For the text-containing cell, return its midpoint in [X, Y] coordinate format. 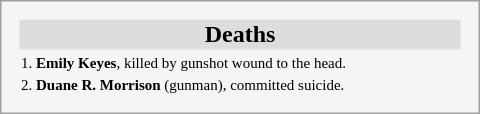
Deaths [240, 35]
2. Duane R. Morrison (gunman), committed suicide. [240, 85]
1. Emily Keyes, killed by gunshot wound to the head. [240, 62]
